Determine the [x, y] coordinate at the center of the cell enclosing the given text.  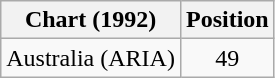
49 [227, 58]
Chart (1992) [91, 20]
Australia (ARIA) [91, 58]
Position [227, 20]
